Scan for the cell matching the given text and deliver its [x, y] coordinate at center. 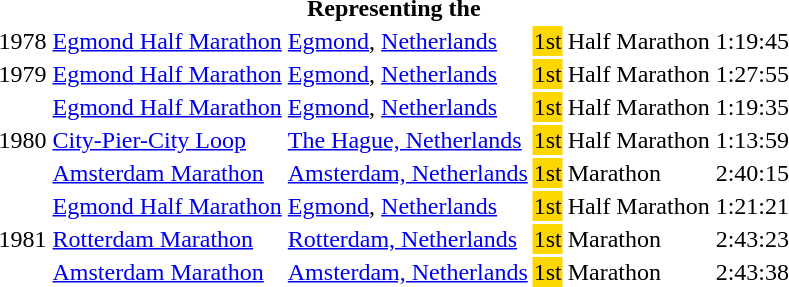
Rotterdam Marathon [167, 239]
City-Pier-City Loop [167, 140]
Rotterdam, Netherlands [408, 239]
The Hague, Netherlands [408, 140]
